Pinpoint the cell where the given text exists, returning its (x, y) midpoint coordinate. 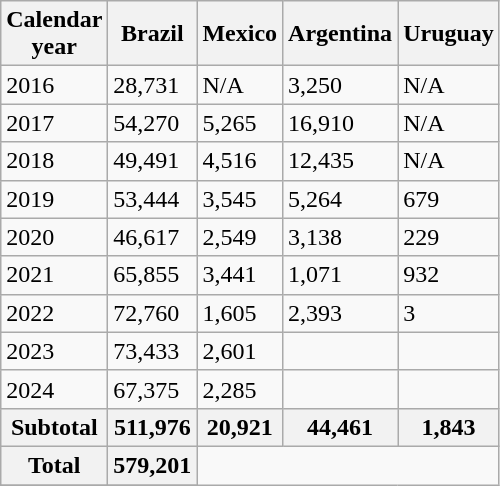
2,393 (340, 313)
932 (449, 275)
2019 (54, 199)
44,461 (340, 427)
2016 (54, 85)
46,617 (152, 237)
53,444 (152, 199)
4,516 (240, 161)
2023 (54, 351)
Argentina (340, 34)
2,601 (240, 351)
2024 (54, 389)
1,605 (240, 313)
229 (449, 237)
1,843 (449, 427)
49,491 (152, 161)
3,250 (340, 85)
72,760 (152, 313)
2018 (54, 161)
20,921 (240, 427)
2,549 (240, 237)
16,910 (340, 123)
54,270 (152, 123)
67,375 (152, 389)
3,138 (340, 237)
5,265 (240, 123)
65,855 (152, 275)
Calendaryear (54, 34)
2021 (54, 275)
2022 (54, 313)
3,441 (240, 275)
73,433 (152, 351)
511,976 (152, 427)
1,071 (340, 275)
679 (449, 199)
Mexico (240, 34)
3,545 (240, 199)
Subtotal (54, 427)
2,285 (240, 389)
12,435 (340, 161)
3 (449, 313)
Brazil (152, 34)
28,731 (152, 85)
2017 (54, 123)
Total (54, 465)
579,201 (152, 465)
5,264 (340, 199)
Uruguay (449, 34)
2020 (54, 237)
